Return [X, Y] of the center of cell containing provided text 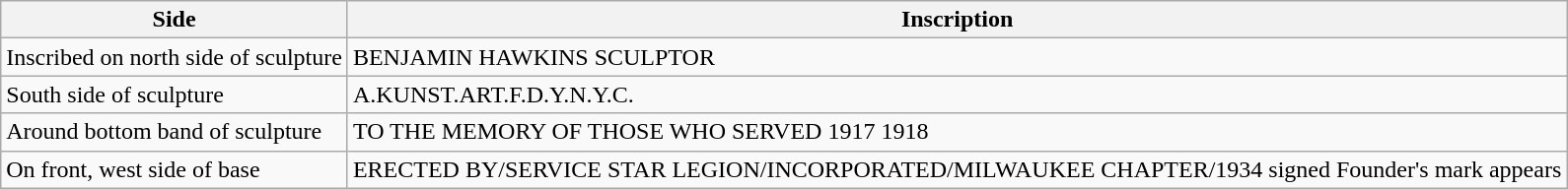
A.KUNST.ART.F.D.Y.N.Y.C. [957, 94]
Around bottom band of sculpture [175, 132]
ERECTED BY/SERVICE STAR LEGION/INCORPORATED/MILWAUKEE CHAPTER/1934 signed Founder's mark appears [957, 169]
BENJAMIN HAWKINS SCULPTOR [957, 57]
Inscribed on north side of sculpture [175, 57]
South side of sculpture [175, 94]
TO THE MEMORY OF THOSE WHO SERVED 1917 1918 [957, 132]
Inscription [957, 20]
Side [175, 20]
On front, west side of base [175, 169]
